From the cell containing the given text, extract its center point as [X, Y] coordinate. 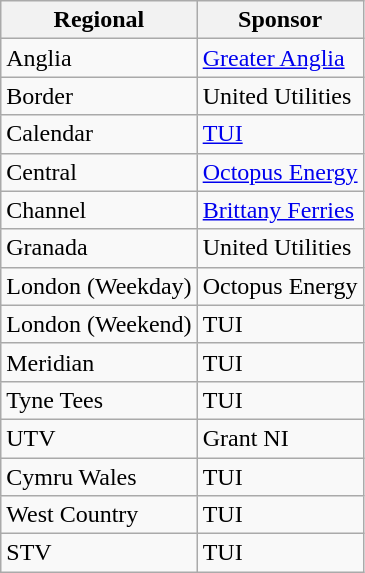
UTV [99, 438]
Cymru Wales [99, 477]
Tyne Tees [99, 400]
Calendar [99, 134]
London (Weekend) [99, 324]
Anglia [99, 58]
Central [99, 172]
Brittany Ferries [280, 210]
Meridian [99, 362]
Granada [99, 248]
Sponsor [280, 20]
London (Weekday) [99, 286]
Regional [99, 20]
Channel [99, 210]
Grant NI [280, 438]
West Country [99, 515]
STV [99, 553]
Border [99, 96]
Greater Anglia [280, 58]
